Determine the (x, y) coordinate at the center of the cell enclosing the given text.  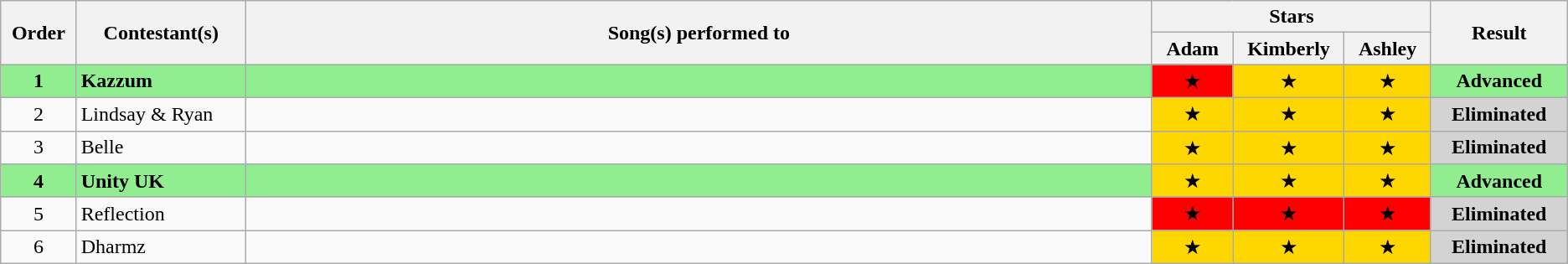
Result (1499, 33)
Order (39, 33)
6 (39, 247)
Adam (1193, 49)
Ashley (1387, 49)
Lindsay & Ryan (161, 114)
Reflection (161, 214)
Belle (161, 148)
2 (39, 114)
Dharmz (161, 247)
3 (39, 148)
4 (39, 181)
Kazzum (161, 81)
Kimberly (1288, 49)
Stars (1292, 17)
Contestant(s) (161, 33)
1 (39, 81)
Song(s) performed to (699, 33)
Unity UK (161, 181)
5 (39, 214)
